Return [x, y] of the center of cell containing provided text 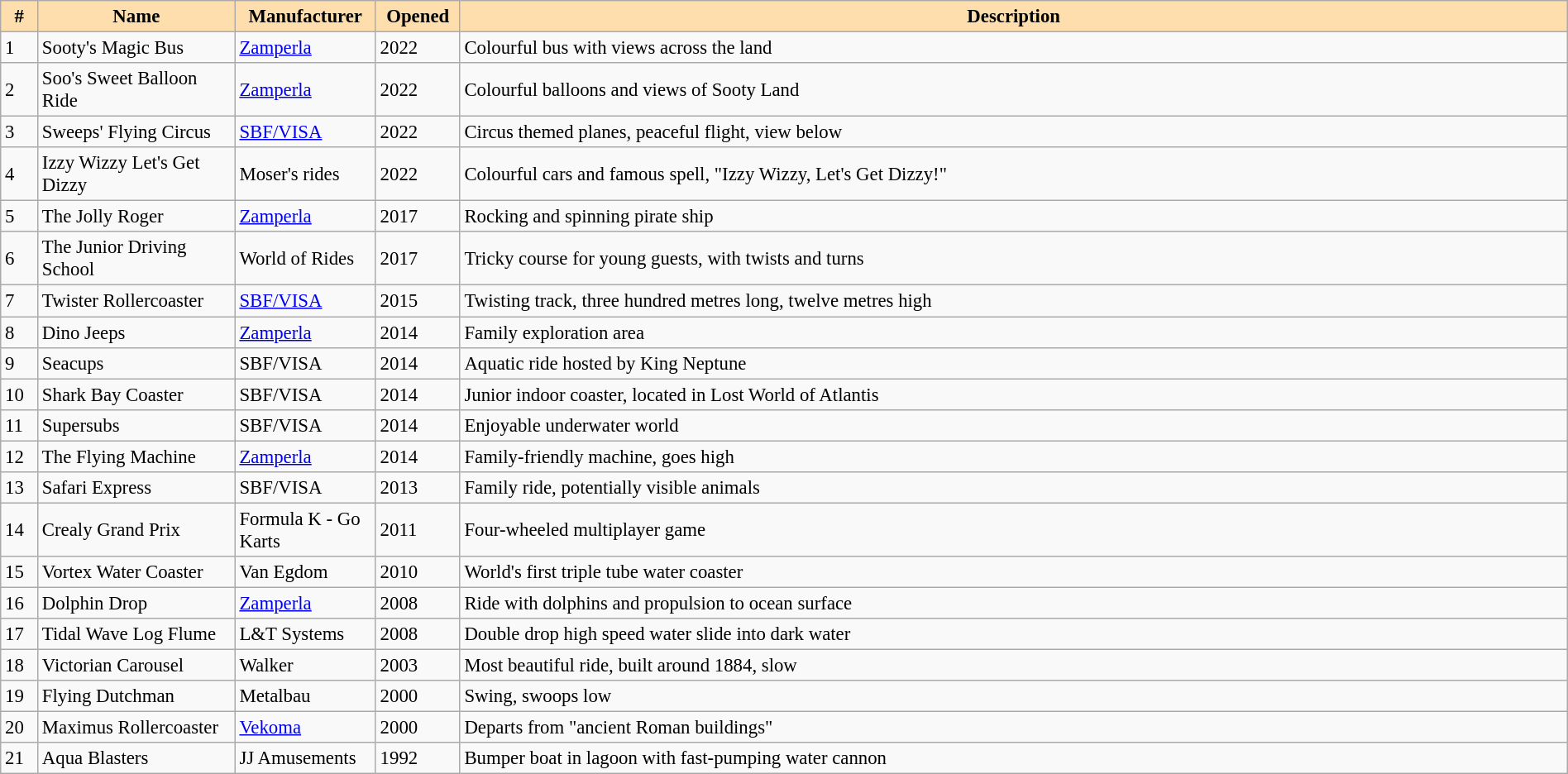
Walker [305, 666]
7 [20, 301]
Most beautiful ride, built around 1884, slow [1014, 666]
4 [20, 174]
2 [20, 89]
Four-wheeled multiplayer game [1014, 529]
World's first triple tube water coaster [1014, 572]
15 [20, 572]
2003 [418, 666]
21 [20, 758]
5 [20, 217]
19 [20, 696]
Crealy Grand Prix [137, 529]
Junior indoor coaster, located in Lost World of Atlantis [1014, 394]
Circus themed planes, peaceful flight, view below [1014, 132]
13 [20, 488]
Izzy Wizzy Let's Get Dizzy [137, 174]
10 [20, 394]
Departs from "ancient Roman buildings" [1014, 728]
Family ride, potentially visible animals [1014, 488]
Formula K - Go Karts [305, 529]
Double drop high speed water slide into dark water [1014, 634]
The Junior Driving School [137, 258]
Name [137, 17]
Moser's rides [305, 174]
20 [20, 728]
17 [20, 634]
World of Rides [305, 258]
8 [20, 332]
Rocking and spinning pirate ship [1014, 217]
Colourful balloons and views of Sooty Land [1014, 89]
2011 [418, 529]
1 [20, 48]
Opened [418, 17]
Twisting track, three hundred metres long, twelve metres high [1014, 301]
14 [20, 529]
18 [20, 666]
Manufacturer [305, 17]
Family-friendly machine, goes high [1014, 456]
2010 [418, 572]
12 [20, 456]
Enjoyable underwater world [1014, 425]
Ride with dolphins and propulsion to ocean surface [1014, 603]
Dolphin Drop [137, 603]
Maximus Rollercoaster [137, 728]
2015 [418, 301]
The Flying Machine [137, 456]
Seacups [137, 363]
Twister Rollercoaster [137, 301]
Sweeps' Flying Circus [137, 132]
Soo's Sweet Balloon Ride [137, 89]
Shark Bay Coaster [137, 394]
16 [20, 603]
JJ Amusements [305, 758]
6 [20, 258]
The Jolly Roger [137, 217]
Dino Jeeps [137, 332]
Family exploration area [1014, 332]
# [20, 17]
Vortex Water Coaster [137, 572]
Tricky course for young guests, with twists and turns [1014, 258]
Vekoma [305, 728]
Metalbau [305, 696]
9 [20, 363]
Bumper boat in lagoon with fast-pumping water cannon [1014, 758]
Aqua Blasters [137, 758]
Van Egdom [305, 572]
11 [20, 425]
1992 [418, 758]
Flying Dutchman [137, 696]
Safari Express [137, 488]
2013 [418, 488]
Tidal Wave Log Flume [137, 634]
Colourful bus with views across the land [1014, 48]
Supersubs [137, 425]
Sooty's Magic Bus [137, 48]
Aquatic ride hosted by King Neptune [1014, 363]
Description [1014, 17]
3 [20, 132]
L&T Systems [305, 634]
Swing, swoops low [1014, 696]
Victorian Carousel [137, 666]
Colourful cars and famous spell, "Izzy Wizzy, Let's Get Dizzy!" [1014, 174]
